Pinpoint the cell where the given text exists, returning its (X, Y) midpoint coordinate. 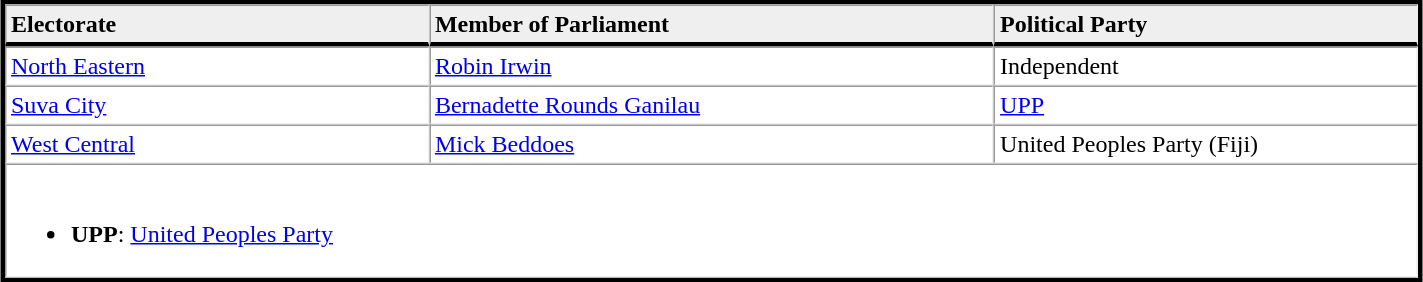
Independent (1206, 66)
Robin Irwin (712, 66)
North Eastern (217, 66)
Political Party (1206, 25)
Suva City (217, 106)
UPP: United Peoples Party (712, 221)
UPP (1206, 106)
United Peoples Party (Fiji) (1206, 144)
Member of Parliament (712, 25)
West Central (217, 144)
Bernadette Rounds Ganilau (712, 106)
Mick Beddoes (712, 144)
Electorate (217, 25)
